Capture the cell that displays the provided text and extract its [X, Y] central coordinate. 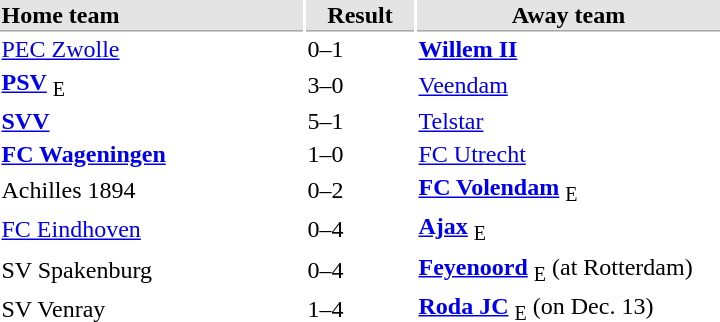
SV Spakenburg [152, 269]
1–0 [360, 155]
FC Eindhoven [152, 230]
Home team [152, 16]
5–1 [360, 122]
PSV E [152, 86]
Ajax E [568, 230]
FC Wageningen [152, 155]
Away team [568, 16]
FC Utrecht [568, 155]
Telstar [568, 122]
Result [360, 16]
0–1 [360, 49]
FC Volendam E [568, 191]
SVV [152, 122]
Feyenoord E (at Rotterdam) [568, 269]
0–2 [360, 191]
Achilles 1894 [152, 191]
PEC Zwolle [152, 49]
Veendam [568, 86]
Willem II [568, 49]
3–0 [360, 86]
